Output the (x, y) coordinate of the center of the cell containing the given text.  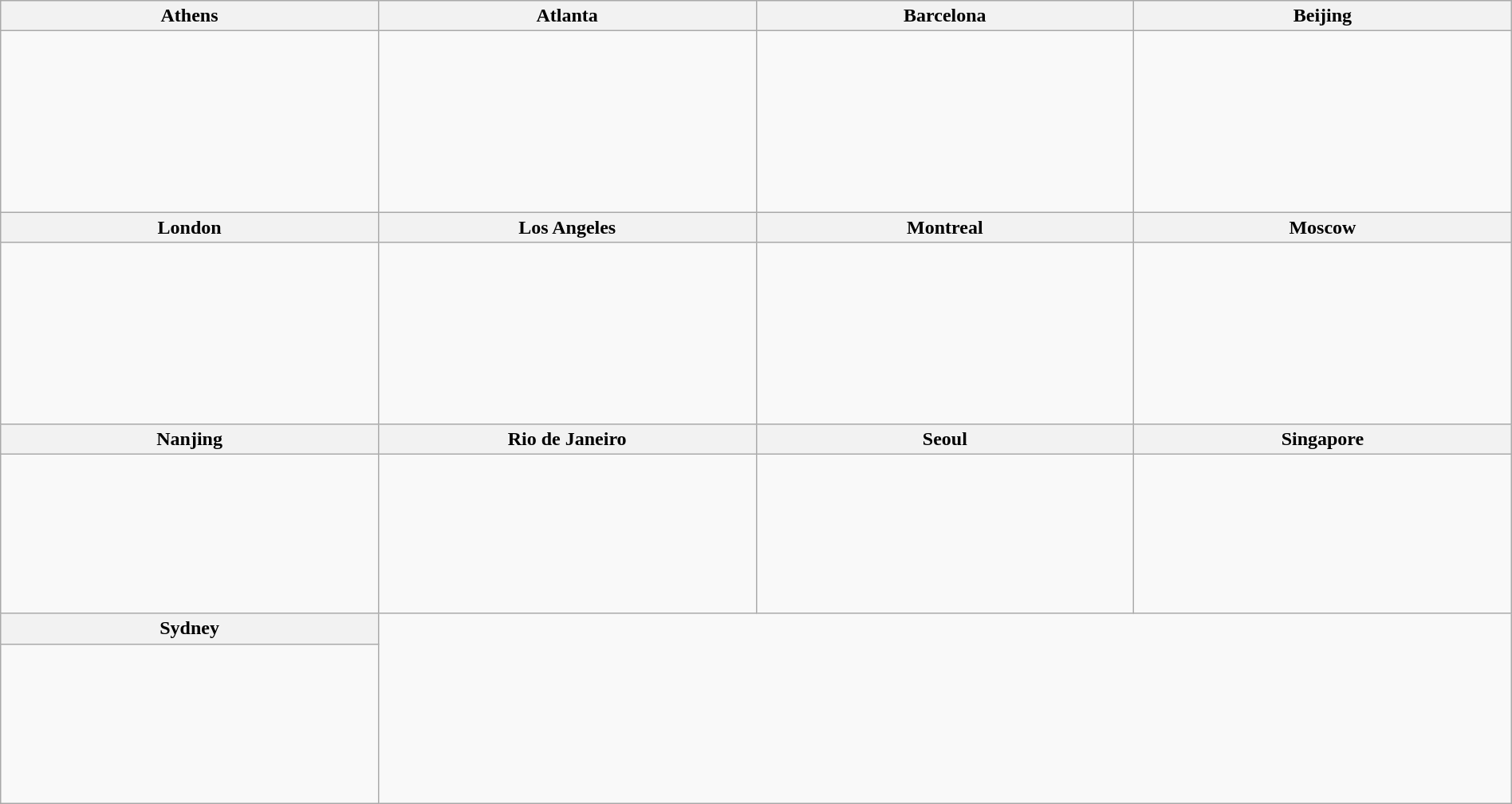
Atlanta (567, 16)
Moscow (1323, 227)
Los Angeles (567, 227)
Rio de Janeiro (567, 439)
London (190, 227)
Nanjing (190, 439)
Seoul (945, 439)
Beijing (1323, 16)
Singapore (1323, 439)
Montreal (945, 227)
Sydney (190, 629)
Athens (190, 16)
Barcelona (945, 16)
